Locate the cell with the specified text and output its (x, y) center coordinate. 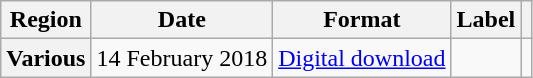
Digital download (362, 58)
Label (486, 20)
Date (182, 20)
Various (46, 58)
Region (46, 20)
14 February 2018 (182, 58)
Format (362, 20)
